Return the [x, y] coordinate for the center point of the cell that contains the specified text.  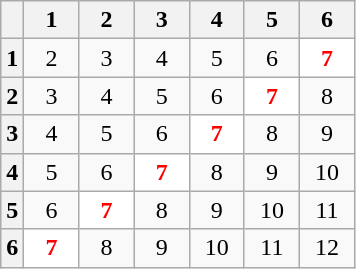
12 [326, 248]
